Search for the cell housing the specified text and yield its (x, y) center coordinate. 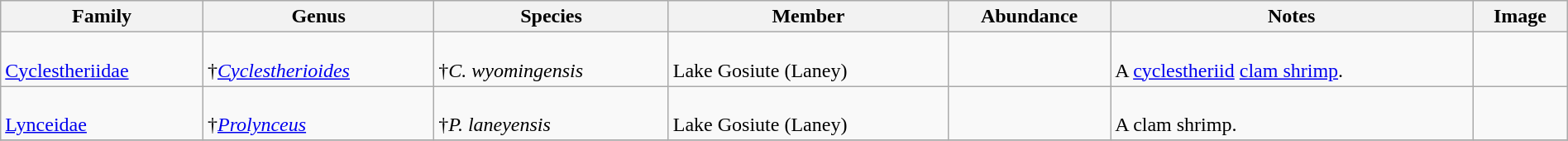
Genus (318, 17)
†Cyclestherioides (318, 60)
†Prolynceus (318, 113)
Cyclestheriidae (103, 60)
†P. laneyensis (551, 113)
Family (103, 17)
Abundance (1030, 17)
Member (808, 17)
Image (1520, 17)
A cyclestheriid clam shrimp. (1292, 60)
Notes (1292, 17)
A clam shrimp. (1292, 113)
Species (551, 17)
Lynceidae (103, 113)
†C. wyomingensis (551, 60)
